Return (x, y) of the center of cell containing provided text 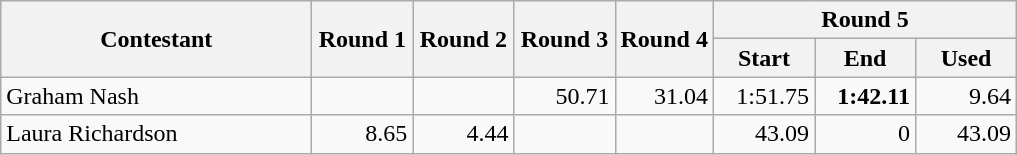
Round 2 (464, 39)
1:51.75 (764, 96)
0 (864, 134)
Graham Nash (156, 96)
9.64 (966, 96)
Round 4 (664, 39)
Round 1 (362, 39)
Start (764, 58)
4.44 (464, 134)
31.04 (664, 96)
Round 5 (864, 20)
Laura Richardson (156, 134)
Round 3 (564, 39)
8.65 (362, 134)
50.71 (564, 96)
End (864, 58)
Contestant (156, 39)
Used (966, 58)
1:42.11 (864, 96)
